Capture the cell that displays the provided text and extract its (x, y) central coordinate. 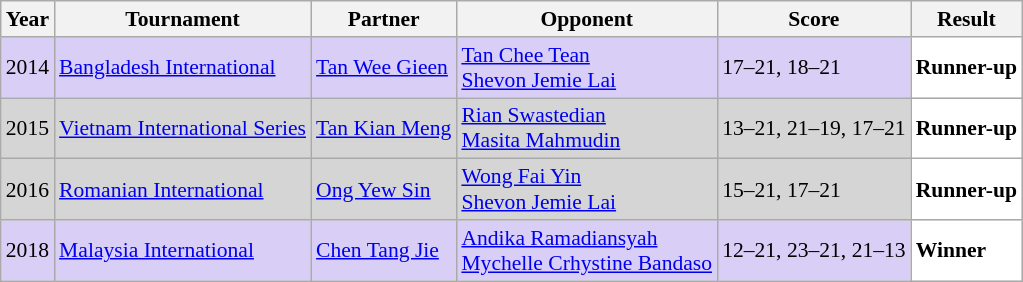
Result (966, 19)
Opponent (586, 19)
Romanian International (182, 190)
17–21, 18–21 (814, 68)
2018 (28, 250)
Chen Tang Jie (384, 250)
Winner (966, 250)
2015 (28, 128)
Score (814, 19)
Tan Kian Meng (384, 128)
Rian Swastedian Masita Mahmudin (586, 128)
Ong Yew Sin (384, 190)
Wong Fai Yin Shevon Jemie Lai (586, 190)
Andika Ramadiansyah Mychelle Crhystine Bandaso (586, 250)
15–21, 17–21 (814, 190)
Tan Wee Gieen (384, 68)
2016 (28, 190)
Bangladesh International (182, 68)
Malaysia International (182, 250)
Partner (384, 19)
Tournament (182, 19)
2014 (28, 68)
12–21, 23–21, 21–13 (814, 250)
Year (28, 19)
Tan Chee Tean Shevon Jemie Lai (586, 68)
Vietnam International Series (182, 128)
13–21, 21–19, 17–21 (814, 128)
